Return the (x, y) coordinate for the center point of the cell that contains the specified text.  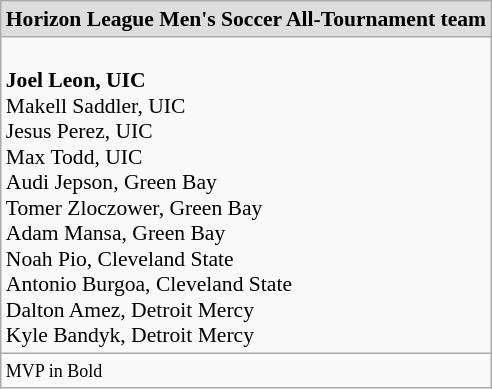
MVP in Bold (246, 371)
Horizon League Men's Soccer All-Tournament team (246, 19)
